Detect which cell encompasses the target text, then output its [x, y] center coordinate. 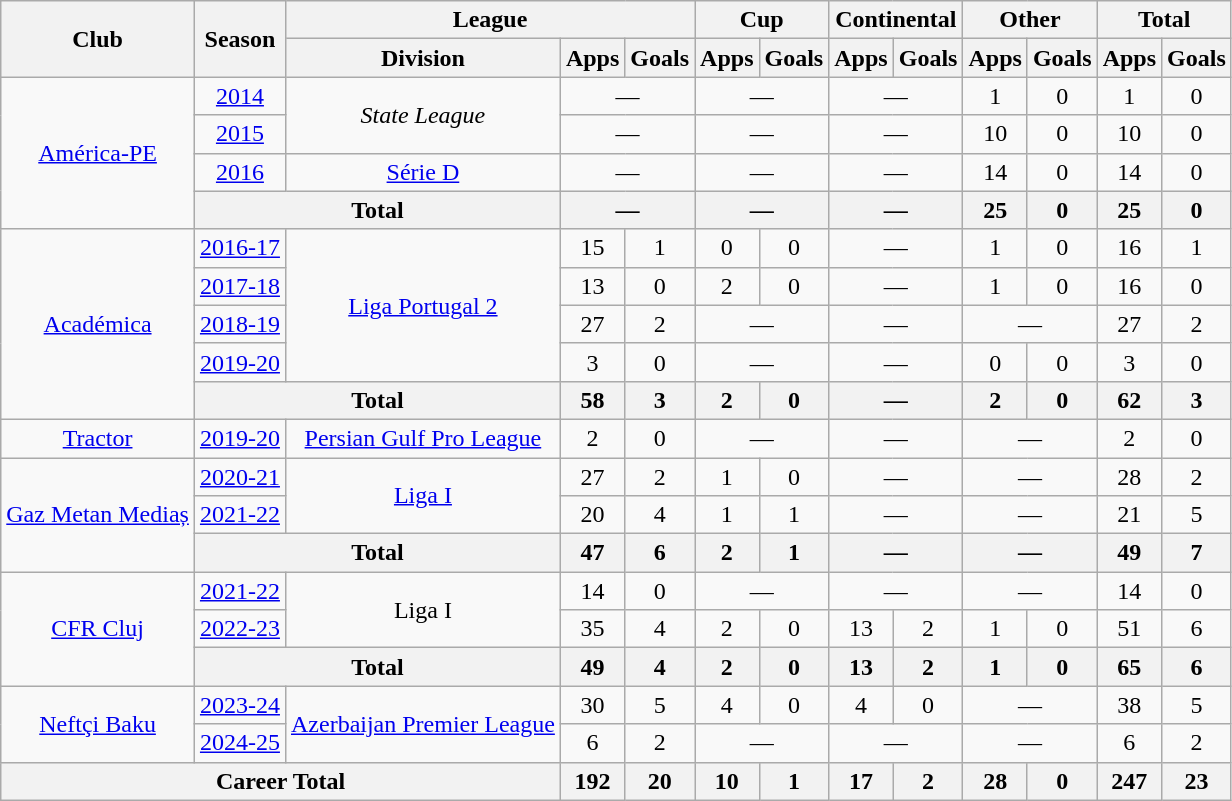
17 [861, 781]
Série D [422, 172]
21 [1129, 515]
2022-23 [240, 629]
Persian Gulf Pro League [422, 438]
Azerbaijan Premier League [422, 724]
58 [592, 400]
Tractor [98, 438]
2016-17 [240, 248]
2020-21 [240, 477]
América-PE [98, 153]
23 [1197, 781]
Liga Portugal 2 [422, 305]
2024-25 [240, 743]
30 [592, 705]
2018-19 [240, 324]
Neftçi Baku [98, 724]
62 [1129, 400]
7 [1197, 553]
Cup [762, 20]
State League [422, 115]
65 [1129, 667]
35 [592, 629]
League [490, 20]
51 [1129, 629]
CFR Cluj [98, 629]
Other [1030, 20]
Académica [98, 324]
2016 [240, 172]
Gaz Metan Mediaș [98, 515]
192 [592, 781]
15 [592, 248]
Club [98, 39]
Career Total [281, 781]
2014 [240, 96]
Division [422, 58]
Season [240, 39]
2023-24 [240, 705]
47 [592, 553]
Continental [896, 20]
2015 [240, 134]
2017-18 [240, 286]
247 [1129, 781]
38 [1129, 705]
